Determine the [x, y] coordinate at the center of the cell enclosing the given text.  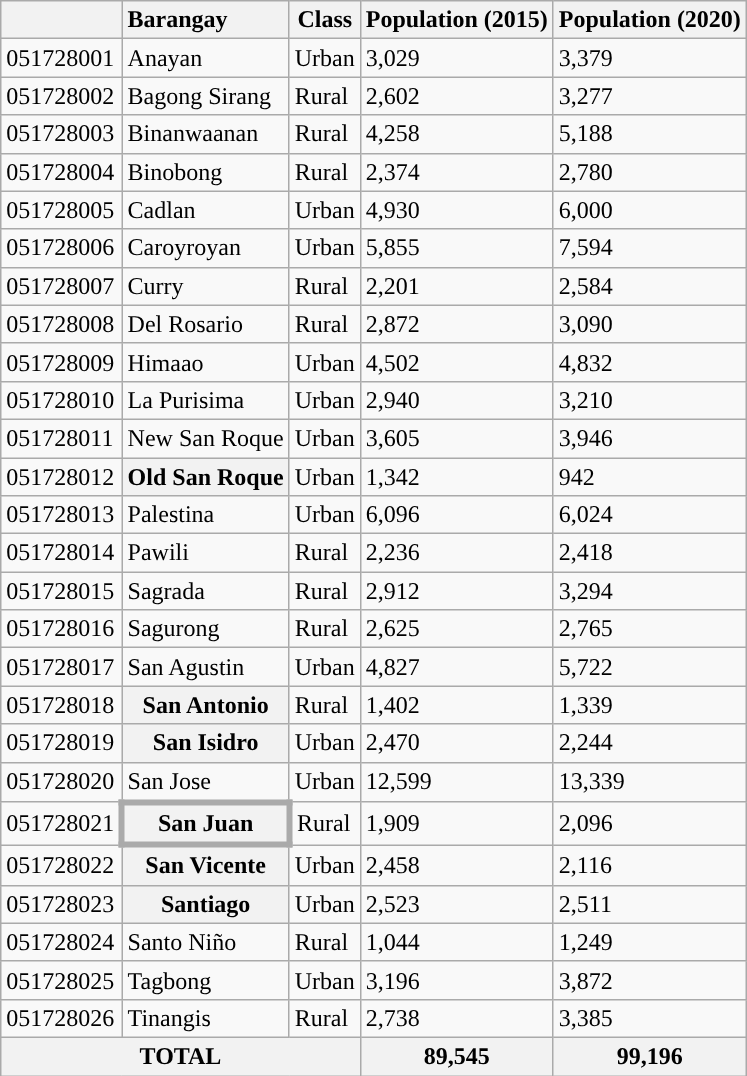
4,258 [456, 134]
Tagbong [206, 980]
051728023 [62, 904]
2,374 [456, 172]
San Agustin [206, 667]
3,872 [650, 980]
942 [650, 477]
3,946 [650, 438]
2,625 [456, 629]
Anayan [206, 58]
Population (2015) [456, 20]
051728008 [62, 324]
051728016 [62, 629]
3,090 [650, 324]
Old San Roque [206, 477]
051728013 [62, 515]
4,930 [456, 210]
051728004 [62, 172]
Palestina [206, 515]
2,470 [456, 743]
051728025 [62, 980]
5,855 [456, 248]
Sagrada [206, 591]
San Antonio [206, 705]
2,096 [650, 824]
Binanwaanan [206, 134]
2,940 [456, 400]
2,201 [456, 286]
Sagurong [206, 629]
5,188 [650, 134]
Binobong [206, 172]
6,024 [650, 515]
2,418 [650, 553]
051728009 [62, 362]
Santiago [206, 904]
051728006 [62, 248]
2,584 [650, 286]
1,044 [456, 942]
1,342 [456, 477]
051728003 [62, 134]
San Isidro [206, 743]
1,249 [650, 942]
Santo Niño [206, 942]
3,294 [650, 591]
2,458 [456, 865]
Tinangis [206, 1018]
New San Roque [206, 438]
2,236 [456, 553]
6,096 [456, 515]
2,116 [650, 865]
051728012 [62, 477]
051728024 [62, 942]
Himaao [206, 362]
Class [324, 20]
12,599 [456, 782]
4,832 [650, 362]
Bagong Sirang [206, 96]
051728005 [62, 210]
2,511 [650, 904]
4,827 [456, 667]
2,738 [456, 1018]
051728015 [62, 591]
051728010 [62, 400]
2,602 [456, 96]
5,722 [650, 667]
1,402 [456, 705]
2,523 [456, 904]
3,210 [650, 400]
3,605 [456, 438]
89,545 [456, 1056]
051728011 [62, 438]
051728017 [62, 667]
051728014 [62, 553]
99,196 [650, 1056]
3,029 [456, 58]
2,872 [456, 324]
2,244 [650, 743]
13,339 [650, 782]
Population (2020) [650, 20]
7,594 [650, 248]
051728019 [62, 743]
051728021 [62, 824]
2,765 [650, 629]
051728020 [62, 782]
051728001 [62, 58]
TOTAL [180, 1056]
3,379 [650, 58]
2,780 [650, 172]
La Purisima [206, 400]
1,339 [650, 705]
San Vicente [206, 865]
Cadlan [206, 210]
051728007 [62, 286]
Barangay [206, 20]
Curry [206, 286]
3,385 [650, 1018]
4,502 [456, 362]
San Jose [206, 782]
6,000 [650, 210]
3,196 [456, 980]
2,912 [456, 591]
051728002 [62, 96]
051728022 [62, 865]
San Juan [206, 824]
Pawili [206, 553]
Caroyroyan [206, 248]
3,277 [650, 96]
Del Rosario [206, 324]
051728026 [62, 1018]
051728018 [62, 705]
1,909 [456, 824]
